From the cell containing the given text, extract its center point as [x, y] coordinate. 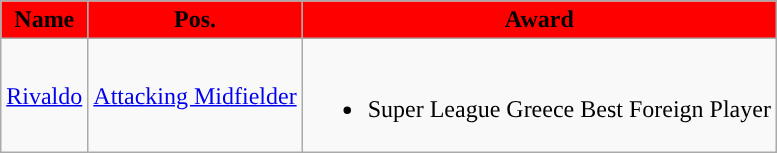
Name [44, 20]
Super League Greece Best Foreign Player [539, 96]
Pos. [195, 20]
Rivaldo [44, 96]
Attacking Midfielder [195, 96]
Award [539, 20]
